Provide the [x, y] coordinate of the cell's center where the given text is located.  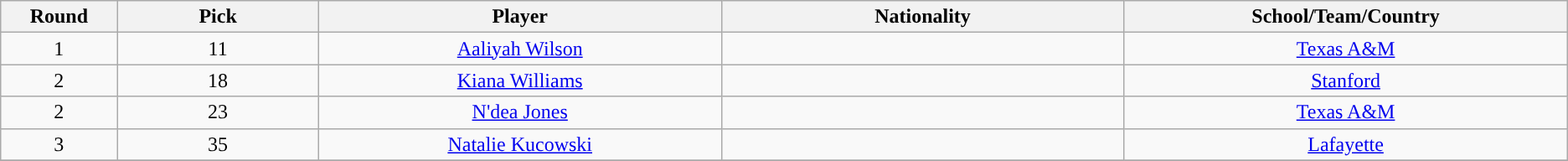
11 [218, 49]
Aaliyah Wilson [519, 49]
Round [59, 17]
Player [519, 17]
Kiana Williams [519, 80]
Nationality [923, 17]
Stanford [1345, 80]
Pick [218, 17]
35 [218, 144]
23 [218, 112]
School/Team/Country [1345, 17]
3 [59, 144]
N'dea Jones [519, 112]
1 [59, 49]
Natalie Kucowski [519, 144]
Lafayette [1345, 144]
18 [218, 80]
